Determine the (X, Y) coordinate at the center of the cell enclosing the given text.  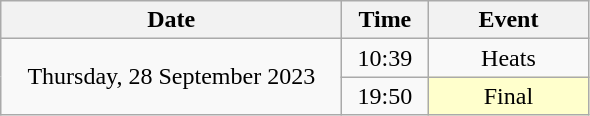
Date (172, 20)
Time (385, 20)
19:50 (385, 96)
Thursday, 28 September 2023 (172, 77)
Final (508, 96)
10:39 (385, 58)
Event (508, 20)
Heats (508, 58)
